Pinpoint the cell where the given text exists, returning its [x, y] midpoint coordinate. 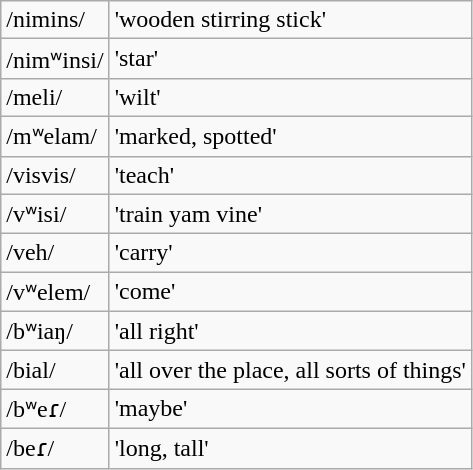
/visvis/ [55, 175]
/bial/ [55, 370]
'star' [290, 59]
'teach' [290, 175]
/vʷelem/ [55, 292]
/veh/ [55, 253]
/vʷisi/ [55, 214]
/bʷiaŋ/ [55, 331]
'all over the place, all sorts of things' [290, 370]
'maybe' [290, 409]
'marked, spotted' [290, 136]
/mʷelam/ [55, 136]
'long, tall' [290, 448]
'all right' [290, 331]
/bʷeɾ/ [55, 409]
/nimins/ [55, 20]
'come' [290, 292]
/nimʷinsi/ [55, 59]
/beɾ/ [55, 448]
'wooden stirring stick' [290, 20]
'train yam vine' [290, 214]
'carry' [290, 253]
/meli/ [55, 97]
'wilt' [290, 97]
